Locate the cell with the specified text and output its [x, y] center coordinate. 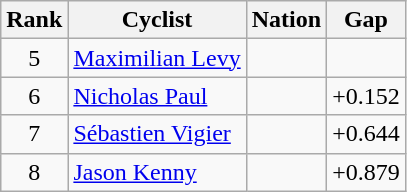
Sébastien Vigier [157, 134]
7 [34, 134]
+0.644 [366, 134]
Rank [34, 20]
+0.152 [366, 96]
8 [34, 172]
Nation [286, 20]
Cyclist [157, 20]
Jason Kenny [157, 172]
+0.879 [366, 172]
5 [34, 58]
6 [34, 96]
Gap [366, 20]
Nicholas Paul [157, 96]
Maximilian Levy [157, 58]
